Detect which cell encompasses the target text, then output its (X, Y) center coordinate. 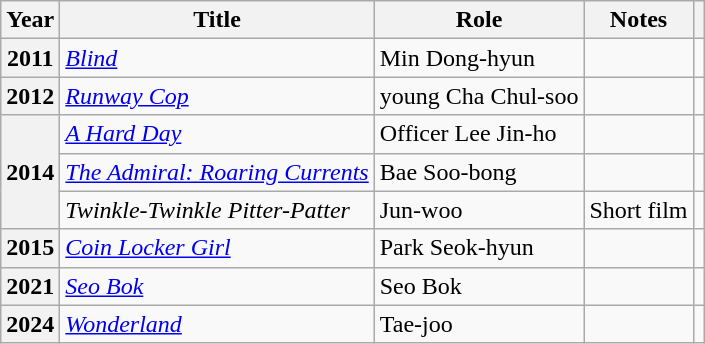
young Cha Chul-soo (479, 96)
Notes (638, 20)
2011 (30, 58)
Year (30, 20)
Officer Lee Jin-ho (479, 134)
Role (479, 20)
Park Seok-hyun (479, 248)
Wonderland (217, 324)
Blind (217, 58)
Min Dong-hyun (479, 58)
The Admiral: Roaring Currents (217, 172)
Runway Cop (217, 96)
Jun-woo (479, 210)
A Hard Day (217, 134)
Title (217, 20)
2015 (30, 248)
Bae Soo-bong (479, 172)
2021 (30, 286)
Short film (638, 210)
Tae-joo (479, 324)
Twinkle-Twinkle Pitter-Patter (217, 210)
2012 (30, 96)
2014 (30, 172)
2024 (30, 324)
Coin Locker Girl (217, 248)
